Find where the given text appears and provide that cell's center as [x, y] coordinate. 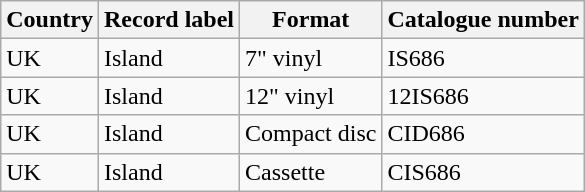
12" vinyl [311, 96]
Format [311, 20]
Country [50, 20]
IS686 [483, 58]
Catalogue number [483, 20]
Compact disc [311, 134]
7" vinyl [311, 58]
12IS686 [483, 96]
Record label [168, 20]
CID686 [483, 134]
CIS686 [483, 172]
Cassette [311, 172]
